Find where the given text appears and provide that cell's center as [X, Y] coordinate. 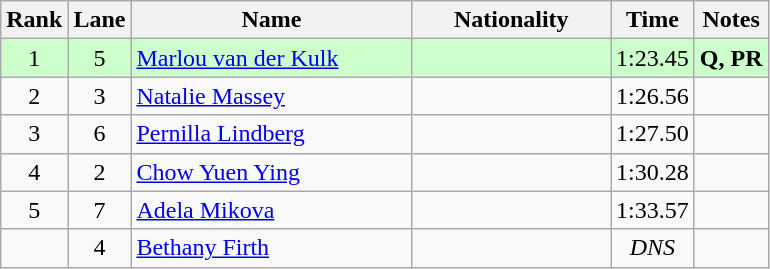
Q, PR [731, 58]
7 [100, 210]
Name [272, 20]
Chow Yuen Ying [272, 172]
1:30.28 [653, 172]
Natalie Massey [272, 96]
1 [34, 58]
Bethany Firth [272, 248]
Marlou van der Kulk [272, 58]
1:27.50 [653, 134]
Rank [34, 20]
6 [100, 134]
1:33.57 [653, 210]
Pernilla Lindberg [272, 134]
DNS [653, 248]
Time [653, 20]
Adela Mikova [272, 210]
1:23.45 [653, 58]
Lane [100, 20]
1:26.56 [653, 96]
Nationality [512, 20]
Notes [731, 20]
